Return (x, y) of the center of cell containing provided text 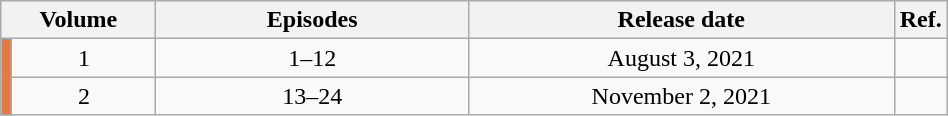
Volume (78, 20)
August 3, 2021 (681, 58)
2 (84, 96)
Episodes (312, 20)
Release date (681, 20)
1 (84, 58)
1–12 (312, 58)
Ref. (920, 20)
November 2, 2021 (681, 96)
13–24 (312, 96)
